Find where the given text appears and provide that cell's center as [x, y] coordinate. 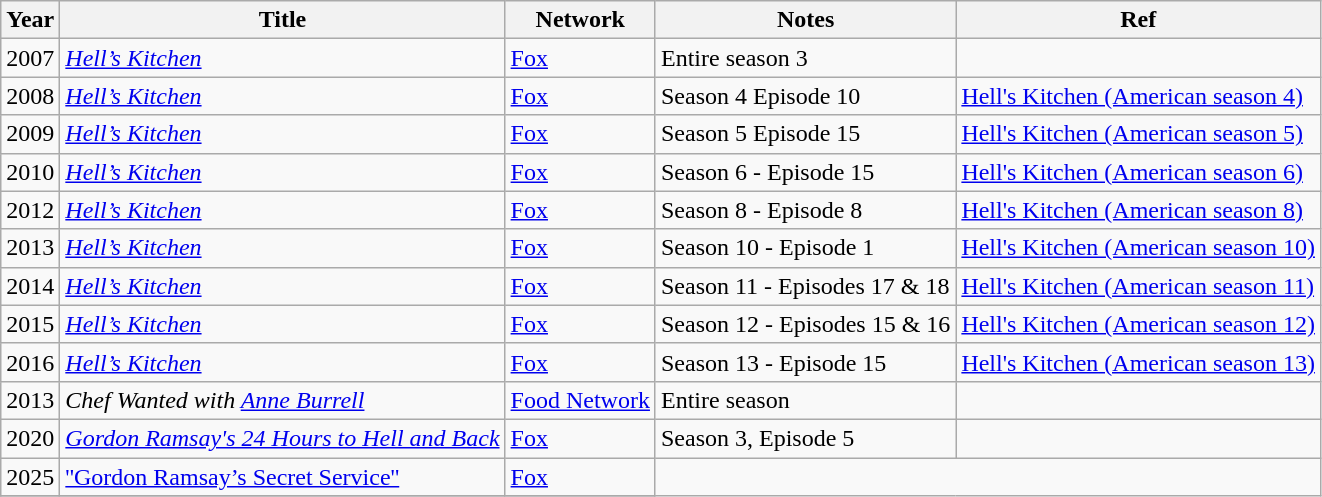
2012 [30, 210]
Entire season [805, 400]
Season 5 Episode 15 [805, 134]
2016 [30, 362]
Season 12 - Episodes 15 & 16 [805, 324]
Hell's Kitchen (American season 5) [1138, 134]
2010 [30, 172]
2015 [30, 324]
2008 [30, 96]
Title [282, 20]
Hell's Kitchen (American season 10) [1138, 248]
Season 11 - Episodes 17 & 18 [805, 286]
Gordon Ramsay's 24 Hours to Hell and Back [282, 438]
Year [30, 20]
Season 3, Episode 5 [805, 438]
Hell's Kitchen (American season 13) [1138, 362]
Season 10 - Episode 1 [805, 248]
Ref [1138, 20]
Season 4 Episode 10 [805, 96]
2014 [30, 286]
Hell's Kitchen (American season 11) [1138, 286]
''Gordon Ramsay’s Secret Service'' [282, 477]
Season 8 - Episode 8 [805, 210]
Notes [805, 20]
Hell's Kitchen (American season 8) [1138, 210]
Chef Wanted with Anne Burrell [282, 400]
Hell's Kitchen (American season 12) [1138, 324]
Food Network [580, 400]
Season 13 - Episode 15 [805, 362]
Network [580, 20]
Season 6 - Episode 15 [805, 172]
Entire season 3 [805, 58]
2009 [30, 134]
2007 [30, 58]
2020 [30, 438]
2025 [30, 477]
Hell's Kitchen (American season 6) [1138, 172]
Hell's Kitchen (American season 4) [1138, 96]
